Scan for the cell matching the given text and deliver its (x, y) coordinate at center. 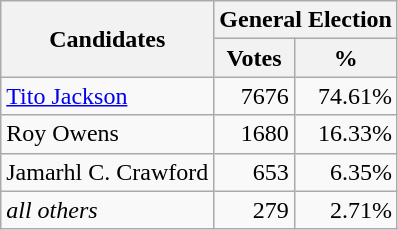
16.33% (346, 134)
Candidates (108, 39)
653 (254, 172)
7676 (254, 96)
1680 (254, 134)
Roy Owens (108, 134)
% (346, 58)
Jamarhl C. Crawford (108, 172)
Votes (254, 58)
6.35% (346, 172)
279 (254, 210)
74.61% (346, 96)
General Election (306, 20)
all others (108, 210)
Tito Jackson (108, 96)
2.71% (346, 210)
